Determine the [x, y] coordinate at the center of the cell enclosing the given text.  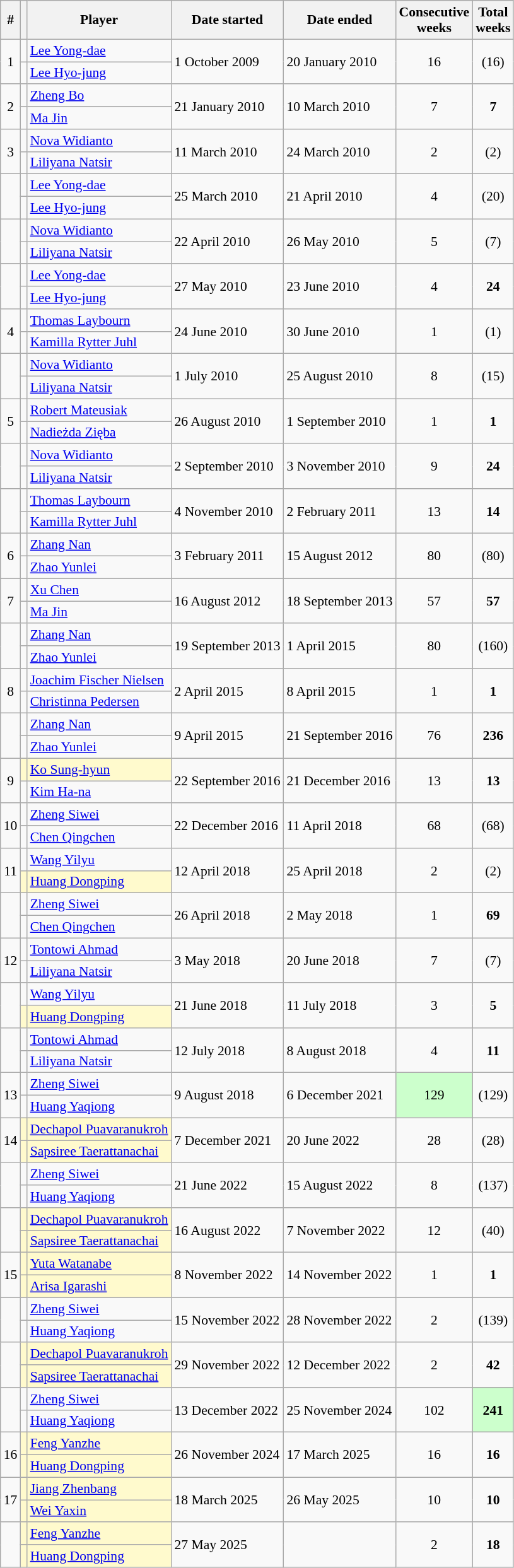
20 June 2022 [340, 1140]
(40) [493, 1230]
15 [11, 1275]
(160) [493, 646]
1 October 2009 [228, 62]
7 December 2021 [228, 1140]
22 September 2016 [228, 781]
16 August 2012 [228, 600]
Yuta Watanabe [100, 1264]
20 January 2010 [340, 62]
(28) [493, 1140]
25 April 2018 [340, 870]
20 June 2018 [340, 960]
24 June 2010 [228, 332]
1 July 2010 [228, 376]
17 March 2025 [340, 1454]
11 March 2010 [228, 151]
129 [435, 1095]
22 April 2010 [228, 241]
Player [100, 20]
102 [435, 1410]
21 June 2022 [228, 1186]
21 January 2010 [228, 107]
8 April 2015 [340, 691]
236 [493, 735]
26 May 2010 [340, 241]
28 [435, 1140]
76 [435, 735]
Joachim Fischer Nielsen [100, 680]
Ko Sung-hyun [100, 769]
(16) [493, 62]
25 November 2024 [340, 1410]
12 July 2018 [228, 1051]
Nadieżda Zięba [100, 433]
25 August 2010 [340, 376]
Date ended [340, 20]
42 [493, 1365]
24 March 2010 [340, 151]
26 August 2010 [228, 421]
Consecutiveweeks [435, 20]
Date started [228, 20]
15 August 2022 [340, 1186]
7 November 2022 [340, 1230]
15 November 2022 [228, 1319]
22 December 2016 [228, 826]
26 November 2024 [228, 1454]
1 September 2010 [340, 421]
17 [11, 1500]
21 December 2016 [340, 781]
(68) [493, 826]
69 [493, 916]
# [11, 20]
(137) [493, 1186]
28 November 2022 [340, 1319]
23 June 2010 [340, 286]
1 April 2015 [340, 646]
2 May 2018 [340, 916]
8 August 2018 [340, 1051]
21 June 2018 [228, 1005]
14 November 2022 [340, 1275]
30 June 2010 [340, 332]
3 February 2011 [228, 556]
(15) [493, 376]
9 August 2018 [228, 1095]
18 [493, 1545]
Xu Chen [100, 590]
18 March 2025 [228, 1500]
Jiang Zhenbang [100, 1489]
12 April 2018 [228, 870]
13 December 2022 [228, 1410]
6 December 2021 [340, 1095]
Robert Mateusiak [100, 410]
2 April 2015 [228, 691]
19 September 2013 [228, 646]
Wei Yaxin [100, 1511]
26 April 2018 [228, 916]
21 September 2016 [340, 735]
(139) [493, 1319]
Arisa Igarashi [100, 1287]
2 February 2011 [340, 511]
11 April 2018 [340, 826]
26 May 2025 [340, 1500]
2 September 2010 [228, 467]
(80) [493, 556]
(129) [493, 1095]
10 March 2010 [340, 107]
Totalweeks [493, 20]
27 May 2010 [228, 286]
Kim Ha-na [100, 792]
3 May 2018 [228, 960]
(1) [493, 332]
15 August 2012 [340, 556]
18 September 2013 [340, 600]
Zheng Bo [100, 96]
12 December 2022 [340, 1365]
21 April 2010 [340, 197]
8 November 2022 [228, 1275]
4 November 2010 [228, 511]
Christinna Pedersen [100, 702]
16 August 2022 [228, 1230]
27 May 2025 [228, 1545]
25 March 2010 [228, 197]
(20) [493, 197]
241 [493, 1410]
11 July 2018 [340, 1005]
6 [11, 556]
68 [435, 826]
9 April 2015 [228, 735]
29 November 2022 [228, 1365]
3 November 2010 [340, 467]
